Determine the [x, y] coordinate at the center of the cell enclosing the given text.  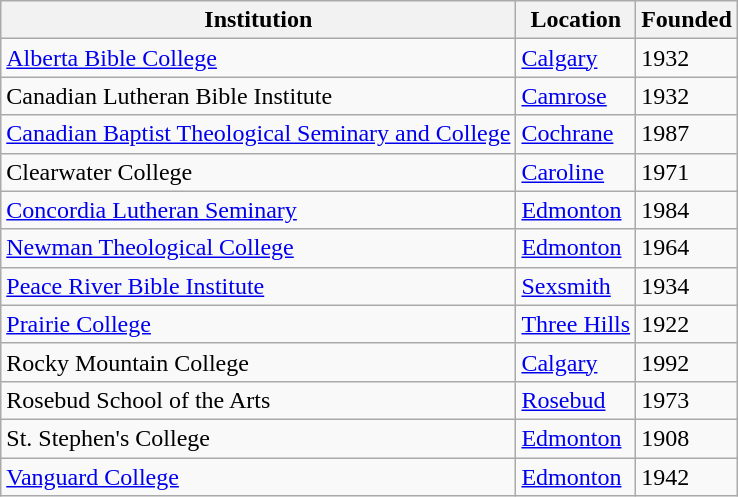
Clearwater College [258, 172]
St. Stephen's College [258, 438]
Rosebud [576, 400]
1908 [687, 438]
Cochrane [576, 134]
Rocky Mountain College [258, 362]
1973 [687, 400]
Vanguard College [258, 477]
1922 [687, 324]
Location [576, 20]
Alberta Bible College [258, 58]
1987 [687, 134]
1934 [687, 286]
Three Hills [576, 324]
Concordia Lutheran Seminary [258, 210]
Canadian Baptist Theological Seminary and College [258, 134]
Sexsmith [576, 286]
1942 [687, 477]
Peace River Bible Institute [258, 286]
Founded [687, 20]
Prairie College [258, 324]
1984 [687, 210]
Canadian Lutheran Bible Institute [258, 96]
Newman Theological College [258, 248]
1971 [687, 172]
Camrose [576, 96]
Rosebud School of the Arts [258, 400]
1964 [687, 248]
Caroline [576, 172]
1992 [687, 362]
Institution [258, 20]
